Determine the (X, Y) coordinate at the center of the cell enclosing the given text.  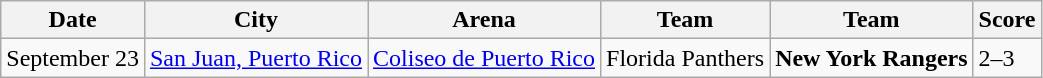
Date (73, 20)
September 23 (73, 58)
Arena (484, 20)
City (256, 20)
San Juan, Puerto Rico (256, 58)
Coliseo de Puerto Rico (484, 58)
2–3 (1007, 58)
Score (1007, 20)
Florida Panthers (686, 58)
New York Rangers (872, 58)
